Determine the [x, y] coordinate at the center of the cell enclosing the given text.  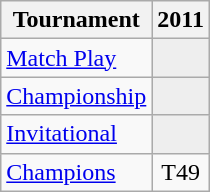
Champions [76, 172]
2011 [181, 20]
Tournament [76, 20]
Invitational [76, 134]
Championship [76, 96]
T49 [181, 172]
Match Play [76, 58]
